Pinpoint the cell where the given text exists, returning its (x, y) midpoint coordinate. 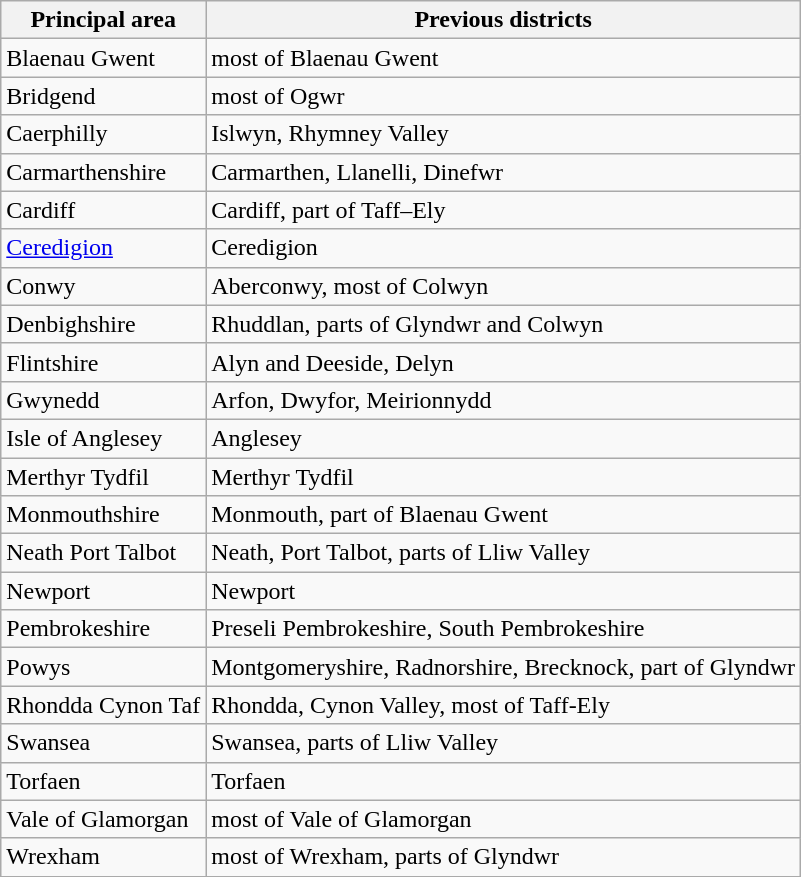
Vale of Glamorgan (104, 819)
Cardiff (104, 210)
Swansea, parts of Lliw Valley (504, 743)
Rhondda, Cynon Valley, most of Taff-Ely (504, 705)
Carmarthenshire (104, 172)
Wrexham (104, 857)
most of Vale of Glamorgan (504, 819)
Monmouth, part of Blaenau Gwent (504, 515)
Flintshire (104, 362)
Neath, Port Talbot, parts of Lliw Valley (504, 553)
Swansea (104, 743)
Preseli Pembrokeshire, South Pembrokeshire (504, 629)
Anglesey (504, 438)
Alyn and Deeside, Delyn (504, 362)
Caerphilly (104, 134)
Previous districts (504, 20)
Monmouthshire (104, 515)
Bridgend (104, 96)
Montgomeryshire, Radnorshire, Brecknock, part of Glyndwr (504, 667)
Blaenau Gwent (104, 58)
Rhuddlan, parts of Glyndwr and Colwyn (504, 324)
Pembrokeshire (104, 629)
Islwyn, Rhymney Valley (504, 134)
Arfon, Dwyfor, Meirionnydd (504, 400)
Aberconwy, most of Colwyn (504, 286)
Rhondda Cynon Taf (104, 705)
Isle of Anglesey (104, 438)
Neath Port Talbot (104, 553)
Cardiff, part of Taff–Ely (504, 210)
most of Blaenau Gwent (504, 58)
Gwynedd (104, 400)
Carmarthen, Llanelli, Dinefwr (504, 172)
Denbighshire (104, 324)
Principal area (104, 20)
most of Ogwr (504, 96)
most of Wrexham, parts of Glyndwr (504, 857)
Powys (104, 667)
Conwy (104, 286)
